Capture the cell that displays the provided text and extract its [X, Y] central coordinate. 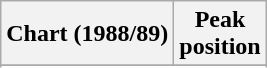
Chart (1988/89) [88, 34]
Peakposition [220, 34]
